Detect which cell encompasses the target text, then output its (x, y) center coordinate. 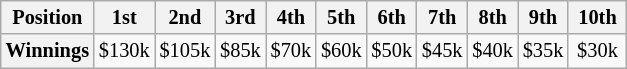
1st (124, 17)
Winnings (48, 51)
$50k (392, 51)
$130k (124, 51)
5th (341, 17)
$45k (442, 51)
$70k (291, 51)
7th (442, 17)
Position (48, 17)
6th (392, 17)
$105k (186, 51)
$60k (341, 51)
9th (543, 17)
3rd (240, 17)
4th (291, 17)
10th (597, 17)
8th (492, 17)
$35k (543, 51)
2nd (186, 17)
$85k (240, 51)
$40k (492, 51)
$30k (597, 51)
